Return the [x, y] coordinate for the center point of the cell that contains the specified text.  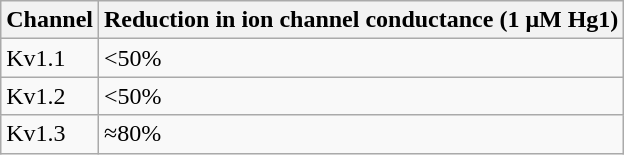
Channel [50, 20]
Kv1.3 [50, 134]
Reduction in ion channel conductance (1 μM Hg1) [362, 20]
Kv1.1 [50, 58]
≈80% [362, 134]
Kv1.2 [50, 96]
